Locate the cell with the specified text and output its (X, Y) center coordinate. 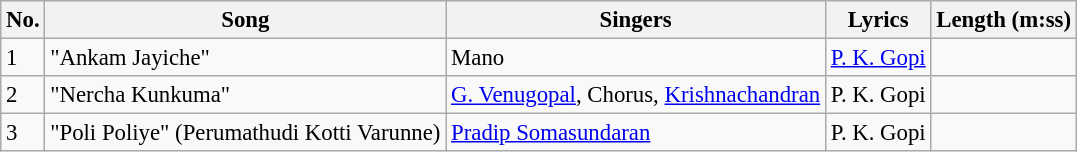
Mano (636, 58)
3 (23, 133)
Lyrics (878, 20)
No. (23, 20)
Pradip Somasundaran (636, 133)
1 (23, 58)
Singers (636, 20)
"Ankam Jayiche" (246, 58)
Song (246, 20)
Length (m:ss) (1004, 20)
"Nercha Kunkuma" (246, 95)
G. Venugopal, Chorus, Krishnachandran (636, 95)
"Poli Poliye" (Perumathudi Kotti Varunne) (246, 133)
2 (23, 95)
